Extract the [x, y] coordinate from the center of the cell holding the provided text.  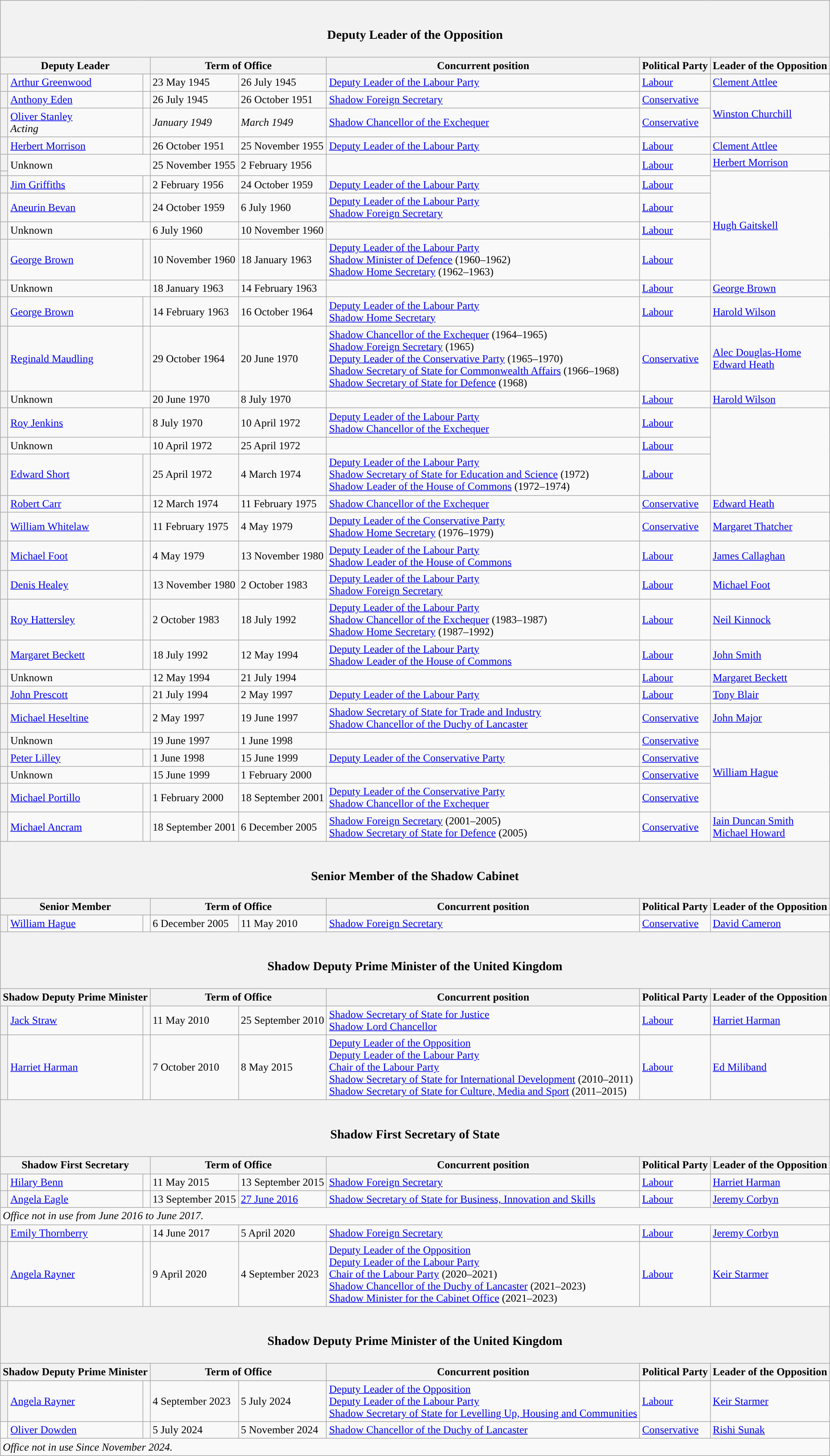
5 November 2024 [282, 1430]
Michael Heseltine [75, 718]
Denis Healey [75, 584]
Arthur Greenwood [75, 83]
Winston Churchill [770, 114]
Jack Straw [75, 1021]
Michael Ancram [75, 827]
14 June 2017 [194, 1233]
Shadow First Secretary of State [415, 1129]
23 May 1945 [194, 83]
11 May 2015 [194, 1182]
Deputy Leader of the Opposition [415, 29]
Ed Miliband [770, 1067]
Deputy Leader of the Labour PartyShadow Chancellor of the Exchequer (1983–1987)Shadow Home Secretary (1987–1992) [483, 620]
William Whitelaw [75, 526]
Deputy Leader of the Labour PartyShadow Home Secretary [483, 311]
Edward Heath [770, 504]
March 1949 [282, 122]
25 September 2010 [282, 1021]
27 June 2016 [282, 1199]
Emily Thornberry [75, 1233]
Senior Member [75, 906]
Aneurin Bevan [75, 207]
9 April 2020 [194, 1274]
Roy Hattersley [75, 620]
7 October 2010 [194, 1067]
Roy Jenkins [75, 423]
Hilary Benn [75, 1182]
Angela Eagle [75, 1199]
Peter Lilley [75, 758]
Shadow First Secretary [75, 1165]
John Prescott [75, 695]
Office not in use from June 2016 to June 2017. [415, 1216]
Tony Blair [770, 695]
Deputy Leader of the Labour PartyShadow Chancellor of the Exchequer [483, 423]
Iain Duncan SmithMichael Howard [770, 827]
John Major [770, 718]
29 October 1964 [194, 359]
5 April 2020 [282, 1233]
Alec Douglas-HomeEdward Heath [770, 359]
Senior Member of the Shadow Cabinet [415, 870]
Deputy Leader of the Conservative PartyShadow Chancellor of the Exchequer [483, 798]
Rishi Sunak [770, 1430]
Edward Short [75, 475]
Deputy Leader of the Conservative Party [483, 758]
Oliver StanleyActing [75, 122]
Anthony Eden [75, 99]
Deputy Leader of the Conservative PartyShadow Home Secretary (1976–1979) [483, 526]
4 March 1974 [282, 475]
8 May 2015 [282, 1067]
Hugh Gaitskell [770, 225]
James Callaghan [770, 556]
Jim Griffiths [75, 184]
Shadow Chancellor of the Duchy of Lancaster [483, 1430]
David Cameron [770, 923]
Shadow Secretary of State for Business, Innovation and Skills [483, 1199]
John Smith [770, 655]
Shadow Secretary of State for Trade and IndustryShadow Chancellor of the Duchy of Lancaster [483, 718]
Oliver Dowden [75, 1430]
Shadow Foreign Secretary (2001–2005)Shadow Secretary of State for Defence (2005) [483, 827]
Deputy Leader [75, 66]
12 March 1974 [194, 504]
January 1949 [194, 122]
Deputy Leader of the Labour PartyShadow Secretary of State for Education and Science (1972)Shadow Leader of the House of Commons (1972–1974) [483, 475]
Robert Carr [75, 504]
Michael Portillo [75, 798]
Shadow Secretary of State for JusticeShadow Lord Chancellor [483, 1021]
Reginald Maudling [75, 359]
Neil Kinnock [770, 620]
Deputy Leader of the OppositionDeputy Leader of the Labour PartyShadow Secretary of State for Levelling Up, Housing and Communities [483, 1401]
Office not in use Since November 2024. [415, 1447]
Margaret Thatcher [770, 526]
Deputy Leader of the Labour PartyShadow Minister of Defence (1960–1962)Shadow Home Secretary (1962–1963) [483, 260]
16 October 1964 [282, 311]
